Search for the cell housing the specified text and yield its (x, y) center coordinate. 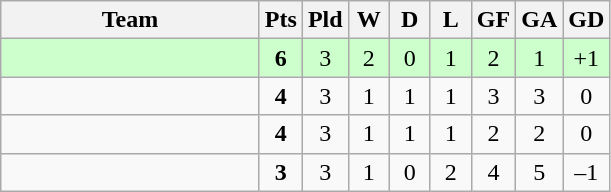
GD (586, 20)
5 (540, 172)
L (450, 20)
Pld (325, 20)
W (368, 20)
GA (540, 20)
Pts (280, 20)
Team (130, 20)
D (410, 20)
6 (280, 58)
+1 (586, 58)
–1 (586, 172)
GF (493, 20)
